Provide the (X, Y) coordinate of the cell's center where the given text is located.  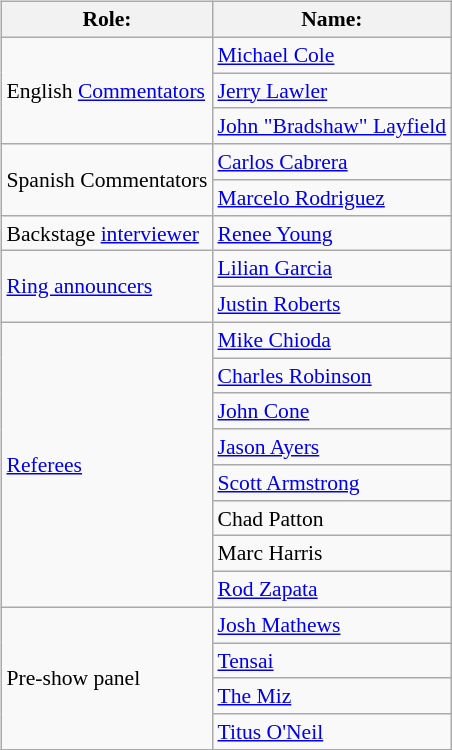
Pre-show panel (106, 678)
Referees (106, 464)
Name: (332, 20)
Titus O'Neil (332, 732)
Michael Cole (332, 55)
Jason Ayers (332, 447)
Ring announcers (106, 286)
Role: (106, 20)
Marcelo Rodriguez (332, 198)
Chad Patton (332, 518)
Jerry Lawler (332, 91)
Lilian Garcia (332, 269)
John "Bradshaw" Layfield (332, 126)
Spanish Commentators (106, 180)
Josh Mathews (332, 625)
Rod Zapata (332, 590)
English Commentators (106, 90)
Renee Young (332, 233)
Carlos Cabrera (332, 162)
The Miz (332, 696)
Backstage interviewer (106, 233)
Charles Robinson (332, 376)
Marc Harris (332, 554)
Justin Roberts (332, 305)
Scott Armstrong (332, 483)
John Cone (332, 411)
Tensai (332, 661)
Mike Chioda (332, 340)
